Extract the (X, Y) coordinate from the center of the cell holding the provided text.  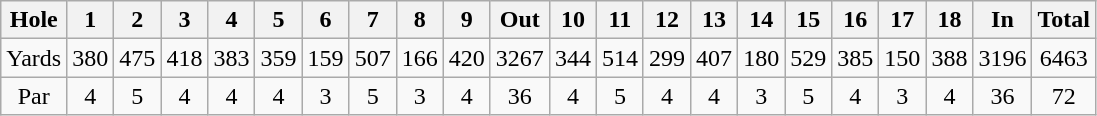
1 (90, 20)
Out (520, 20)
150 (902, 58)
529 (808, 58)
9 (466, 20)
Hole (34, 20)
159 (326, 58)
Par (34, 96)
6463 (1064, 58)
16 (856, 20)
11 (620, 20)
407 (714, 58)
344 (572, 58)
13 (714, 20)
420 (466, 58)
2 (138, 20)
383 (232, 58)
3196 (1002, 58)
418 (184, 58)
388 (950, 58)
475 (138, 58)
8 (420, 20)
6 (326, 20)
In (1002, 20)
10 (572, 20)
385 (856, 58)
3267 (520, 58)
12 (666, 20)
507 (372, 58)
359 (278, 58)
180 (762, 58)
380 (90, 58)
7 (372, 20)
17 (902, 20)
Yards (34, 58)
18 (950, 20)
15 (808, 20)
299 (666, 58)
Total (1064, 20)
166 (420, 58)
14 (762, 20)
72 (1064, 96)
514 (620, 58)
